Pinpoint the cell where the given text exists, returning its (x, y) midpoint coordinate. 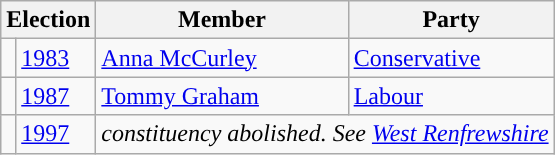
Election (48, 20)
Anna McCurley (222, 58)
constituency abolished. See West Renfrewshire (325, 134)
Labour (451, 96)
1987 (56, 96)
1997 (56, 134)
Conservative (451, 58)
Tommy Graham (222, 96)
Party (451, 20)
Member (222, 20)
1983 (56, 58)
